Extract the (X, Y) coordinate from the center of the cell holding the provided text.  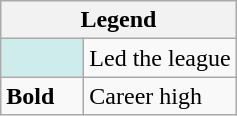
Legend (118, 20)
Career high (160, 96)
Led the league (160, 58)
Bold (42, 96)
